Search for the cell housing the specified text and yield its (x, y) center coordinate. 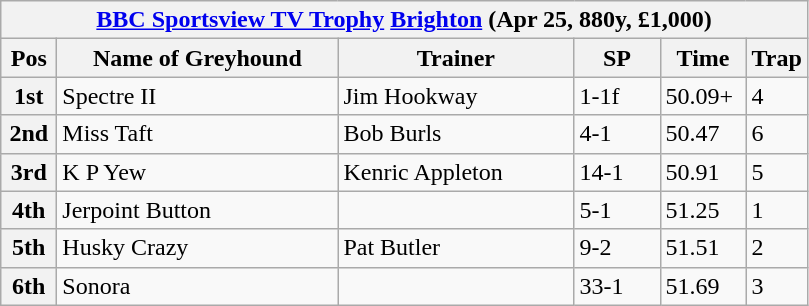
K P Yew (198, 172)
Kenric Appleton (456, 172)
SP (617, 58)
51.69 (703, 286)
6 (776, 134)
BBC Sportsview TV Trophy Brighton (Apr 25, 880y, £1,000) (404, 20)
3rd (29, 172)
1-1f (617, 96)
Miss Taft (198, 134)
51.51 (703, 248)
50.91 (703, 172)
Sonora (198, 286)
Bob Burls (456, 134)
Jerpoint Button (198, 210)
Spectre II (198, 96)
51.25 (703, 210)
Pat Butler (456, 248)
2nd (29, 134)
2 (776, 248)
1st (29, 96)
Trainer (456, 58)
14-1 (617, 172)
Husky Crazy (198, 248)
Jim Hookway (456, 96)
50.09+ (703, 96)
4-1 (617, 134)
9-2 (617, 248)
Trap (776, 58)
33-1 (617, 286)
4 (776, 96)
Name of Greyhound (198, 58)
6th (29, 286)
4th (29, 210)
3 (776, 286)
Time (703, 58)
5 (776, 172)
1 (776, 210)
5th (29, 248)
5-1 (617, 210)
50.47 (703, 134)
Pos (29, 58)
